Return (x, y) of the center of cell containing provided text 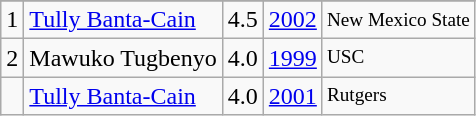
New Mexico State (398, 20)
1 (12, 20)
2 (12, 58)
1999 (292, 58)
4.5 (242, 20)
2002 (292, 20)
USC (398, 58)
Mawuko Tugbenyo (123, 58)
2001 (292, 96)
Rutgers (398, 96)
